Return [X, Y] of the center of cell containing provided text 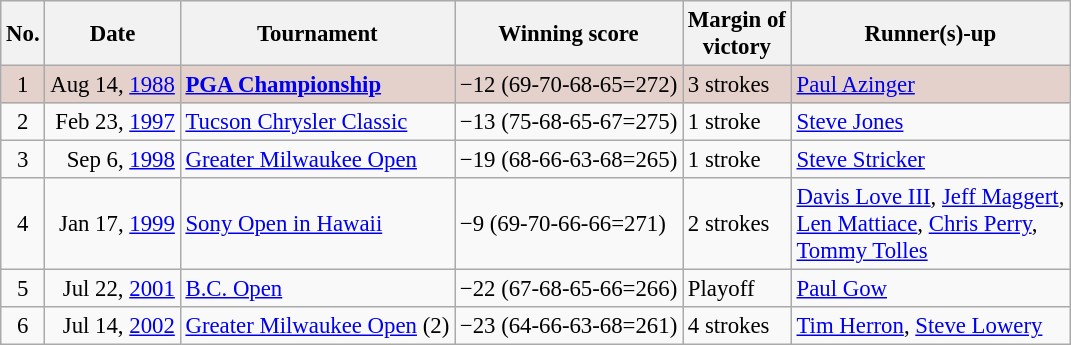
2 [23, 122]
−13 (75-68-65-67=275) [569, 122]
Margin ofvictory [738, 34]
Runner(s)-up [930, 34]
Greater Milwaukee Open [317, 160]
Steve Stricker [930, 160]
−9 (69-70-66-66=271) [569, 224]
Sep 6, 1998 [112, 160]
Playoff [738, 289]
−22 (67-68-65-66=266) [569, 289]
B.C. Open [317, 289]
Paul Azinger [930, 85]
Aug 14, 1988 [112, 85]
5 [23, 289]
No. [23, 34]
Feb 23, 1997 [112, 122]
2 strokes [738, 224]
Steve Jones [930, 122]
3 [23, 160]
−19 (68-66-63-68=265) [569, 160]
−12 (69-70-68-65=272) [569, 85]
Date [112, 34]
Tucson Chrysler Classic [317, 122]
Jul 22, 2001 [112, 289]
Winning score [569, 34]
Jan 17, 1999 [112, 224]
Davis Love III, Jeff Maggert, Len Mattiace, Chris Perry, Tommy Tolles [930, 224]
PGA Championship [317, 85]
Paul Gow [930, 289]
Tournament [317, 34]
3 strokes [738, 85]
4 [23, 224]
Sony Open in Hawaii [317, 224]
1 [23, 85]
